Search for the cell housing the specified text and yield its [X, Y] center coordinate. 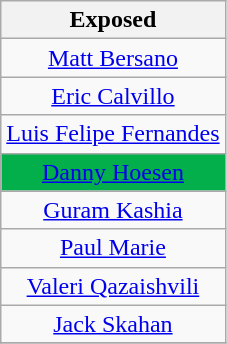
Luis Felipe Fernandes [113, 134]
Exposed [113, 20]
Danny Hoesen [113, 172]
Eric Calvillo [113, 96]
Matt Bersano [113, 58]
Valeri Qazaishvili [113, 286]
Paul Marie [113, 248]
Guram Kashia [113, 210]
Jack Skahan [113, 324]
